Find where the given text appears and provide that cell's center as (X, Y) coordinate. 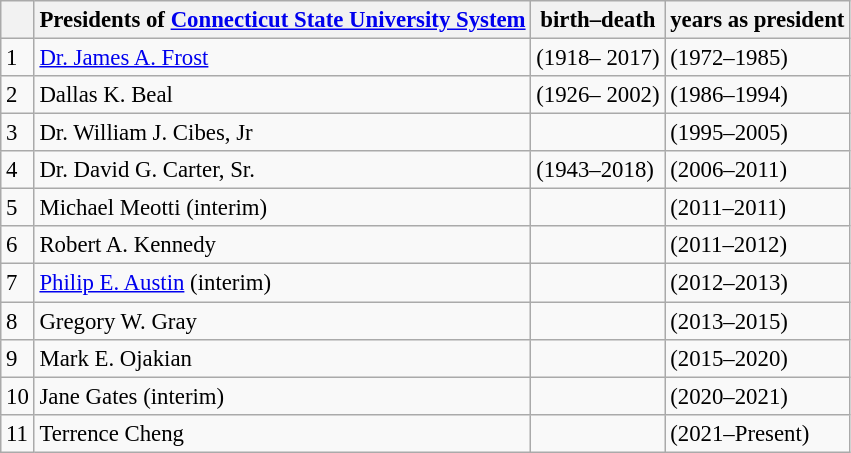
Philip E. Austin (interim) (282, 283)
Terrence Cheng (282, 433)
9 (18, 358)
Gregory W. Gray (282, 321)
(1918– 2017) (598, 58)
Presidents of Connecticut State University System (282, 20)
(2006–2011) (758, 170)
5 (18, 208)
(1972–1985) (758, 58)
Dallas K. Beal (282, 95)
(2012–2013) (758, 283)
Dr. William J. Cibes, Jr (282, 133)
8 (18, 321)
Jane Gates (interim) (282, 396)
(2020–2021) (758, 396)
Michael Meotti (interim) (282, 208)
years as president (758, 20)
11 (18, 433)
7 (18, 283)
Dr. David G. Carter, Sr. (282, 170)
6 (18, 245)
2 (18, 95)
(1926– 2002) (598, 95)
(1986–1994) (758, 95)
10 (18, 396)
(2011–2012) (758, 245)
Mark E. Ojakian (282, 358)
(1943–2018) (598, 170)
(2015–2020) (758, 358)
3 (18, 133)
(2011–2011) (758, 208)
Robert A. Kennedy (282, 245)
(2013–2015) (758, 321)
(1995–2005) (758, 133)
4 (18, 170)
Dr. James A. Frost (282, 58)
1 (18, 58)
(2021–Present) (758, 433)
birth–death (598, 20)
